Search for the cell housing the specified text and yield its [X, Y] center coordinate. 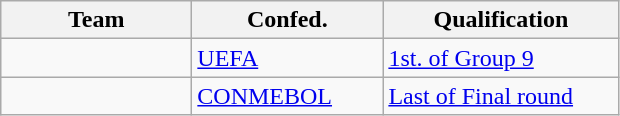
UEFA [288, 58]
CONMEBOL [288, 96]
1st. of Group 9 [501, 58]
Team [96, 20]
Confed. [288, 20]
Qualification [501, 20]
Last of Final round [501, 96]
